Scan for the cell matching the given text and deliver its (x, y) coordinate at center. 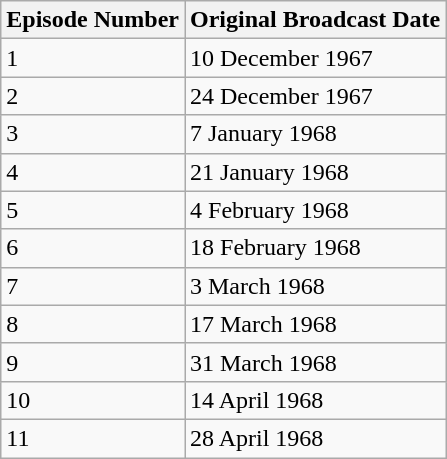
10 (93, 400)
11 (93, 438)
3 (93, 134)
9 (93, 362)
14 April 1968 (314, 400)
24 December 1967 (314, 96)
7 January 1968 (314, 134)
Episode Number (93, 20)
4 February 1968 (314, 210)
28 April 1968 (314, 438)
18 February 1968 (314, 248)
17 March 1968 (314, 324)
6 (93, 248)
2 (93, 96)
8 (93, 324)
1 (93, 58)
21 January 1968 (314, 172)
4 (93, 172)
10 December 1967 (314, 58)
7 (93, 286)
3 March 1968 (314, 286)
5 (93, 210)
31 March 1968 (314, 362)
Original Broadcast Date (314, 20)
